Search for the cell housing the specified text and yield its (X, Y) center coordinate. 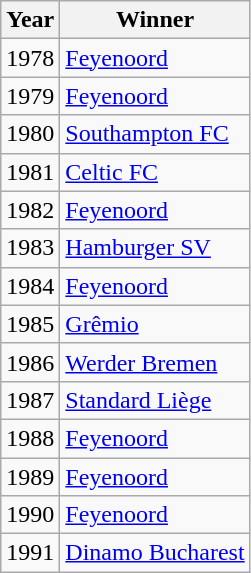
Celtic FC (155, 172)
Dinamo Bucharest (155, 553)
1987 (30, 400)
Year (30, 20)
Grêmio (155, 324)
1981 (30, 172)
1984 (30, 286)
1985 (30, 324)
Southampton FC (155, 134)
1982 (30, 210)
1990 (30, 515)
1983 (30, 248)
1978 (30, 58)
Werder Bremen (155, 362)
Hamburger SV (155, 248)
1991 (30, 553)
1989 (30, 477)
Winner (155, 20)
1986 (30, 362)
1979 (30, 96)
1988 (30, 438)
Standard Liège (155, 400)
1980 (30, 134)
